Return the (x, y) coordinate for the center point of the cell that contains the specified text.  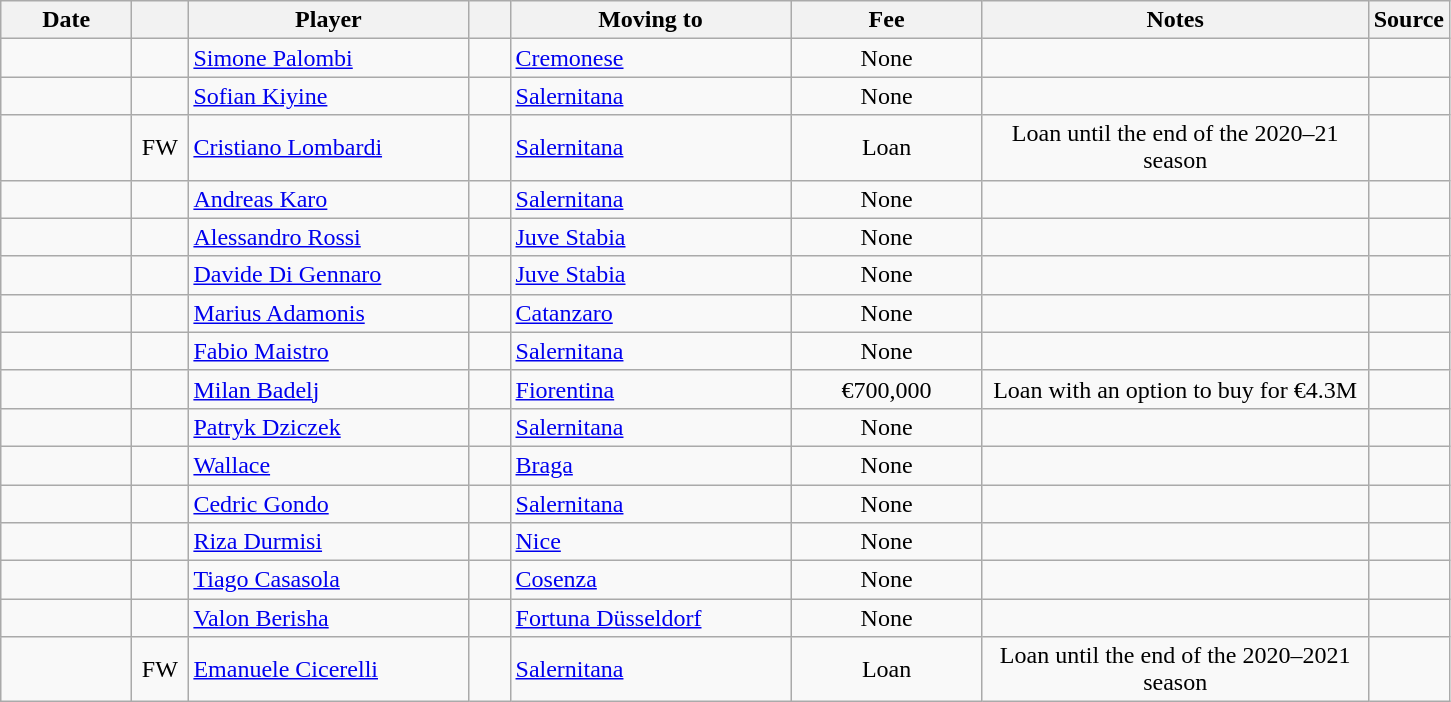
Wallace (328, 465)
Notes (1175, 20)
Cosenza (650, 580)
Patryk Dziczek (328, 427)
Fabio Maistro (328, 351)
€700,000 (886, 389)
Emanuele Cicerelli (328, 670)
Valon Berisha (328, 618)
Catanzaro (650, 313)
Date (66, 20)
Cremonese (650, 58)
Riza Durmisi (328, 542)
Alessandro Rossi (328, 237)
Loan until the end of the 2020–21 season (1175, 148)
Fee (886, 20)
Andreas Karo (328, 199)
Fiorentina (650, 389)
Sofian Kiyine (328, 96)
Source (1408, 20)
Moving to (650, 20)
Davide Di Gennaro (328, 275)
Player (328, 20)
Marius Adamonis (328, 313)
Milan Badelj (328, 389)
Fortuna Düsseldorf (650, 618)
Braga (650, 465)
Simone Palombi (328, 58)
Tiago Casasola (328, 580)
Loan with an option to buy for €4.3M (1175, 389)
Nice (650, 542)
Cedric Gondo (328, 503)
Loan until the end of the 2020–2021 season (1175, 670)
Cristiano Lombardi (328, 148)
